Output the (X, Y) coordinate of the center of the cell containing the given text.  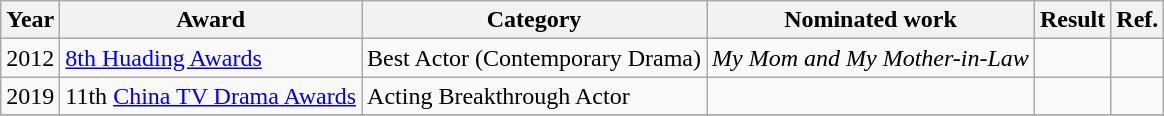
8th Huading Awards (211, 58)
Category (534, 20)
2019 (30, 96)
Best Actor (Contemporary Drama) (534, 58)
Acting Breakthrough Actor (534, 96)
Ref. (1138, 20)
2012 (30, 58)
Nominated work (871, 20)
My Mom and My Mother-in-Law (871, 58)
11th China TV Drama Awards (211, 96)
Award (211, 20)
Year (30, 20)
Result (1072, 20)
